Locate the cell with the specified text and output its [X, Y] center coordinate. 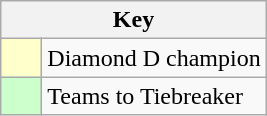
Key [134, 20]
Diamond D champion [154, 58]
Teams to Tiebreaker [154, 96]
